Determine the [X, Y] coordinate at the center of the cell enclosing the given text.  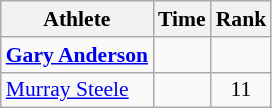
Murray Steele [77, 90]
Time [182, 19]
11 [242, 90]
Athlete [77, 19]
Gary Anderson [77, 55]
Rank [242, 19]
